Extract the (X, Y) coordinate from the center of the cell holding the provided text.  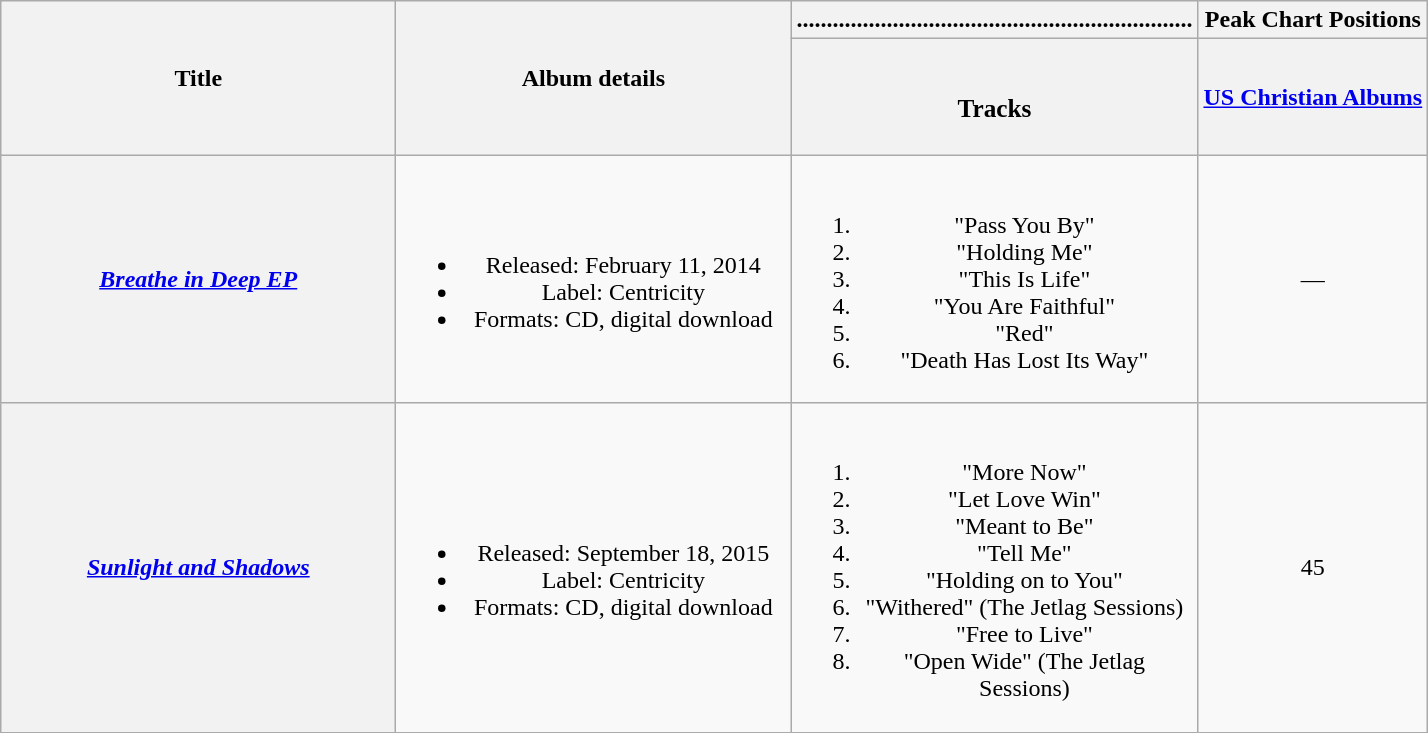
Album details (594, 78)
Released: February 11, 2014Label: CentricityFormats: CD, digital download (594, 279)
.................................................................. (994, 20)
Breathe in Deep EP (198, 279)
45 (1313, 568)
Tracks (994, 97)
"Pass You By""Holding Me""This Is Life""You Are Faithful""Red""Death Has Lost Its Way" (994, 279)
Sunlight and Shadows (198, 568)
Released: September 18, 2015Label: CentricityFormats: CD, digital download (594, 568)
Title (198, 78)
"More Now""Let Love Win""Meant to Be""Tell Me""Holding on to You""Withered" (The Jetlag Sessions)"Free to Live""Open Wide" (The Jetlag Sessions) (994, 568)
US Christian Albums (1313, 97)
— (1313, 279)
Peak Chart Positions (1313, 20)
